Capture the cell that displays the provided text and extract its [X, Y] central coordinate. 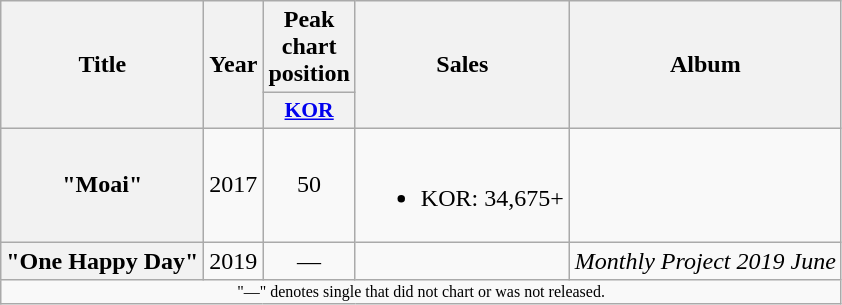
KOR: 34,675+ [462, 184]
"Moai" [102, 184]
"One Happy Day" [102, 261]
Year [234, 65]
2019 [234, 261]
2017 [234, 184]
"—" denotes single that did not chart or was not released. [422, 292]
Monthly Project 2019 June [705, 261]
Album [705, 65]
Peakchartposition [309, 47]
Sales [462, 65]
Title [102, 65]
— [309, 261]
50 [309, 184]
KOR [309, 111]
